Scan for the cell matching the given text and deliver its (X, Y) coordinate at center. 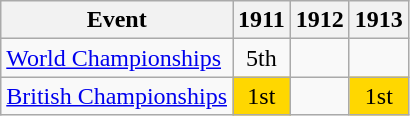
5th (261, 58)
1913 (378, 20)
British Championships (117, 96)
Event (117, 20)
1911 (261, 20)
World Championships (117, 58)
1912 (320, 20)
